From the cell containing the given text, extract its center point as [X, Y] coordinate. 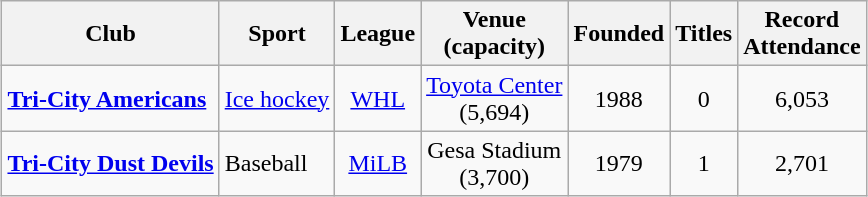
Venue(capacity) [494, 34]
Sport [277, 34]
Toyota Center(5,694) [494, 98]
6,053 [802, 98]
Tri-City Americans [110, 98]
2,701 [802, 164]
Baseball [277, 164]
RecordAttendance [802, 34]
WHL [378, 98]
1 [704, 164]
League [378, 34]
MiLB [378, 164]
Titles [704, 34]
1979 [619, 164]
Founded [619, 34]
Club [110, 34]
Tri-City Dust Devils [110, 164]
0 [704, 98]
Ice hockey [277, 98]
1988 [619, 98]
Gesa Stadium(3,700) [494, 164]
